Locate the cell with the specified text and output its [X, Y] center coordinate. 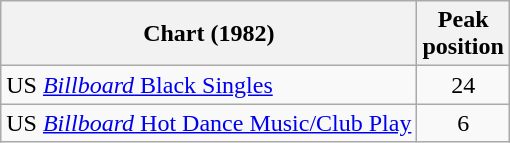
6 [463, 123]
US Billboard Black Singles [209, 85]
US Billboard Hot Dance Music/Club Play [209, 123]
Peakposition [463, 34]
24 [463, 85]
Chart (1982) [209, 34]
